Find where the given text appears and provide that cell's center as (X, Y) coordinate. 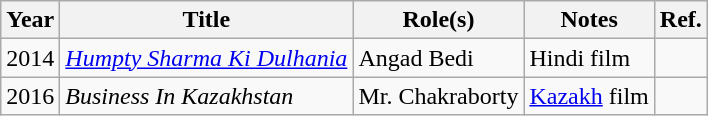
2016 (30, 96)
Angad Bedi (438, 58)
Business In Kazakhstan (206, 96)
Notes (589, 20)
Title (206, 20)
Hindi film (589, 58)
Kazakh film (589, 96)
Mr. Chakraborty (438, 96)
Humpty Sharma Ki Dulhania (206, 58)
2014 (30, 58)
Ref. (680, 20)
Role(s) (438, 20)
Year (30, 20)
